Return [x, y] of the center of cell containing provided text 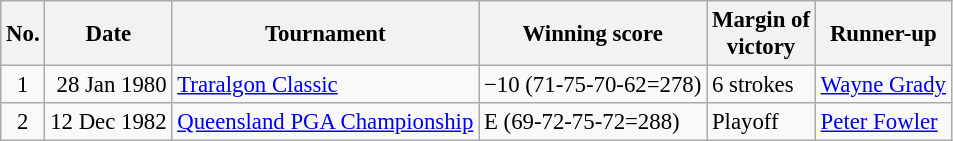
Traralgon Classic [326, 85]
28 Jan 1980 [108, 85]
E (69-72-75-72=288) [593, 122]
Queensland PGA Championship [326, 122]
Margin ofvictory [762, 34]
6 strokes [762, 85]
1 [23, 85]
2 [23, 122]
−10 (71-75-70-62=278) [593, 85]
Peter Fowler [883, 122]
Winning score [593, 34]
12 Dec 1982 [108, 122]
Wayne Grady [883, 85]
Playoff [762, 122]
Runner-up [883, 34]
Tournament [326, 34]
No. [23, 34]
Date [108, 34]
